Identify which cell holds the provided text, then report its [X, Y] central coordinate. 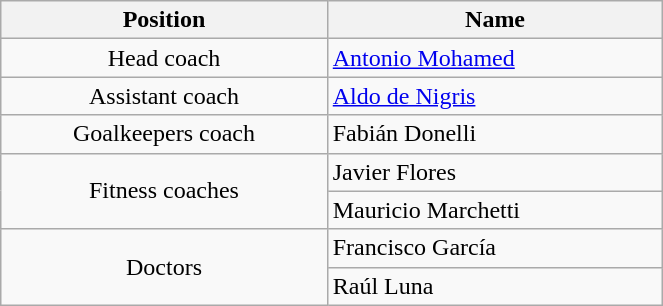
Position [164, 20]
Javier Flores [495, 172]
Name [495, 20]
Doctors [164, 267]
Assistant coach [164, 96]
Head coach [164, 58]
Antonio Mohamed [495, 58]
Aldo de Nigris [495, 96]
Fitness coaches [164, 191]
Raúl Luna [495, 286]
Goalkeepers coach [164, 134]
Francisco García [495, 248]
Mauricio Marchetti [495, 210]
Fabián Donelli [495, 134]
